Provide the (X, Y) coordinate of the cell's center where the given text is located.  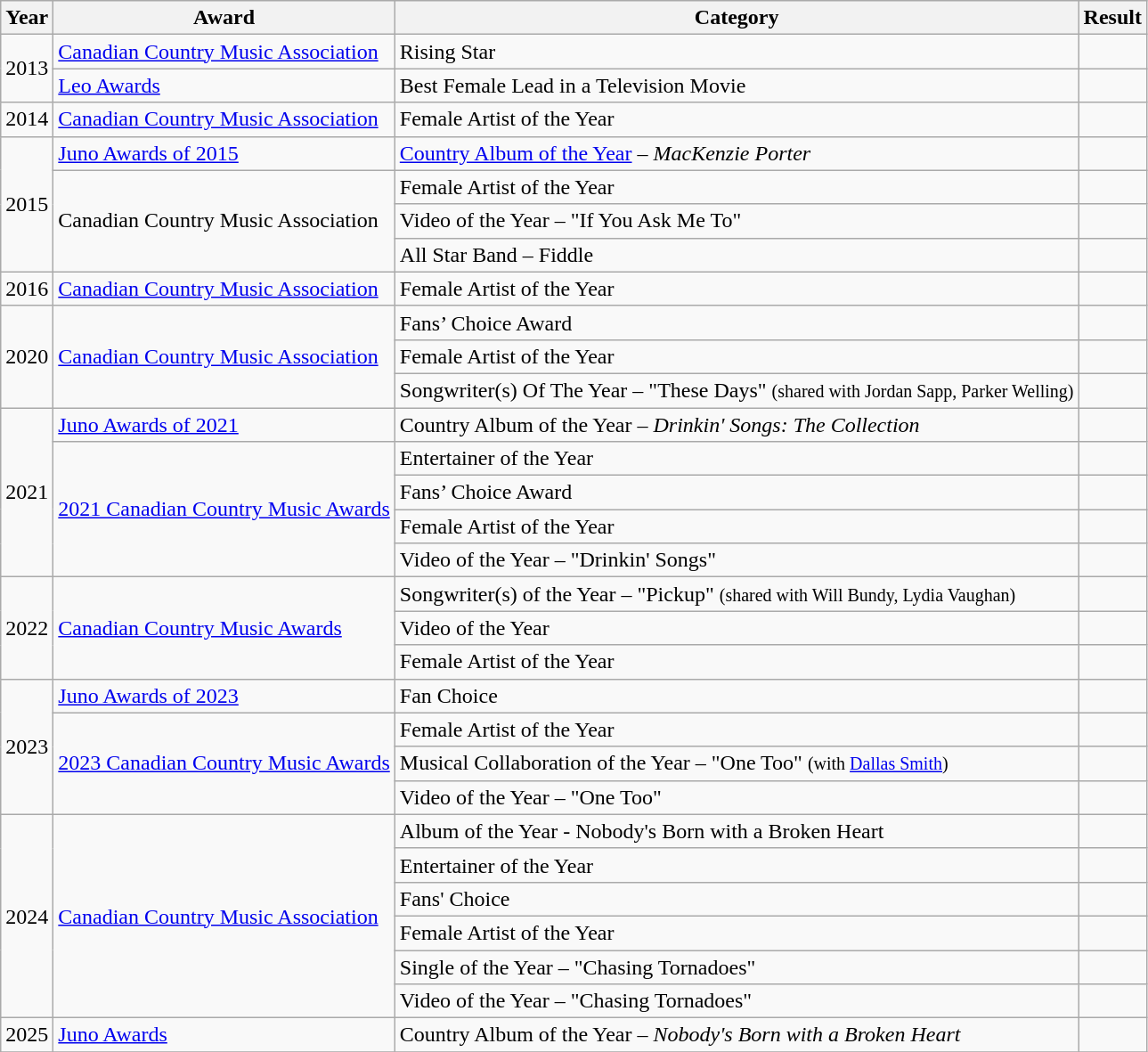
Juno Awards (224, 1035)
Album of the Year - Nobody's Born with a Broken Heart (737, 831)
Leo Awards (224, 86)
2021 (27, 493)
Fan Choice (737, 696)
Juno Awards of 2021 (224, 425)
2020 (27, 356)
Juno Awards of 2023 (224, 696)
2015 (27, 204)
2013 (27, 69)
Songwriter(s) of the Year – "Pickup" (shared with Will Bundy, Lydia Vaughan) (737, 594)
Video of the Year – "If You Ask Me To" (737, 221)
Result (1112, 18)
Rising Star (737, 52)
Juno Awards of 2015 (224, 153)
All Star Band – Fiddle (737, 255)
Video of the Year (737, 628)
Video of the Year – "One Too" (737, 797)
2016 (27, 289)
Musical Collaboration of the Year – "One Too" (with Dallas Smith) (737, 763)
Country Album of the Year – MacKenzie Porter (737, 153)
Video of the Year – "Drinkin' Songs" (737, 560)
2022 (27, 628)
Year (27, 18)
2023 (27, 746)
Songwriter(s) Of The Year – "These Days" (shared with Jordan Sapp, Parker Welling) (737, 390)
Award (224, 18)
Canadian Country Music Awards (224, 628)
2023 Canadian Country Music Awards (224, 763)
2014 (27, 119)
2024 (27, 916)
2025 (27, 1035)
Video of the Year – "Chasing Tornadoes" (737, 1001)
Single of the Year – "Chasing Tornadoes" (737, 966)
Category (737, 18)
Country Album of the Year – Drinkin' Songs: The Collection (737, 425)
2021 Canadian Country Music Awards (224, 510)
Best Female Lead in a Television Movie (737, 86)
Country Album of the Year – Nobody's Born with a Broken Heart (737, 1035)
Fans' Choice (737, 899)
